Scan for the cell matching the given text and deliver its (x, y) coordinate at center. 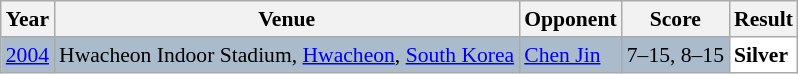
7–15, 8–15 (676, 55)
2004 (28, 55)
Result (764, 19)
Opponent (570, 19)
Silver (764, 55)
Hwacheon Indoor Stadium, Hwacheon, South Korea (286, 55)
Venue (286, 19)
Year (28, 19)
Chen Jin (570, 55)
Score (676, 19)
